Determine the [X, Y] coordinate at the center of the cell enclosing the given text.  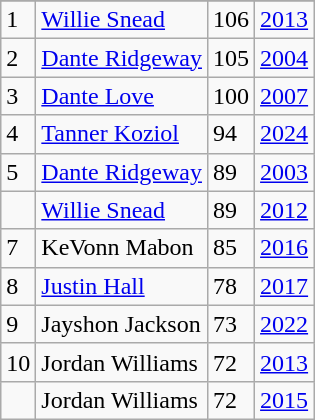
105 [230, 58]
2004 [284, 58]
2015 [284, 400]
1 [18, 20]
85 [230, 248]
5 [18, 172]
73 [230, 324]
2012 [284, 210]
Justin Hall [122, 286]
10 [18, 362]
3 [18, 96]
100 [230, 96]
Tanner Koziol [122, 134]
4 [18, 134]
7 [18, 248]
Dante Love [122, 96]
2003 [284, 172]
94 [230, 134]
2 [18, 58]
2016 [284, 248]
Jayshon Jackson [122, 324]
78 [230, 286]
2022 [284, 324]
8 [18, 286]
106 [230, 20]
9 [18, 324]
2017 [284, 286]
2024 [284, 134]
2007 [284, 96]
KeVonn Mabon [122, 248]
